Determine the (x, y) coordinate at the center of the cell enclosing the given text.  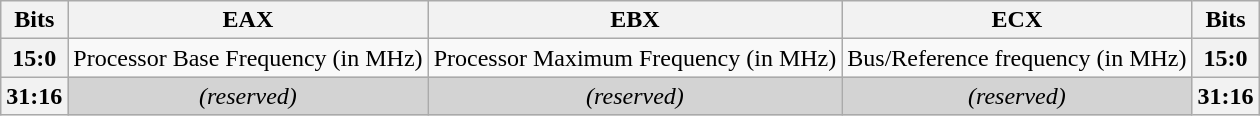
Bus/Reference frequency (in MHz) (1017, 58)
EAX (248, 20)
Processor Base Frequency (in MHz) (248, 58)
EBX (635, 20)
ECX (1017, 20)
Processor Maximum Frequency (in MHz) (635, 58)
